Find where the given text appears and provide that cell's center as [x, y] coordinate. 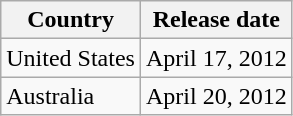
United States [71, 58]
April 17, 2012 [216, 58]
Release date [216, 20]
Country [71, 20]
Australia [71, 96]
April 20, 2012 [216, 96]
